Identify which cell holds the provided text, then report its (x, y) central coordinate. 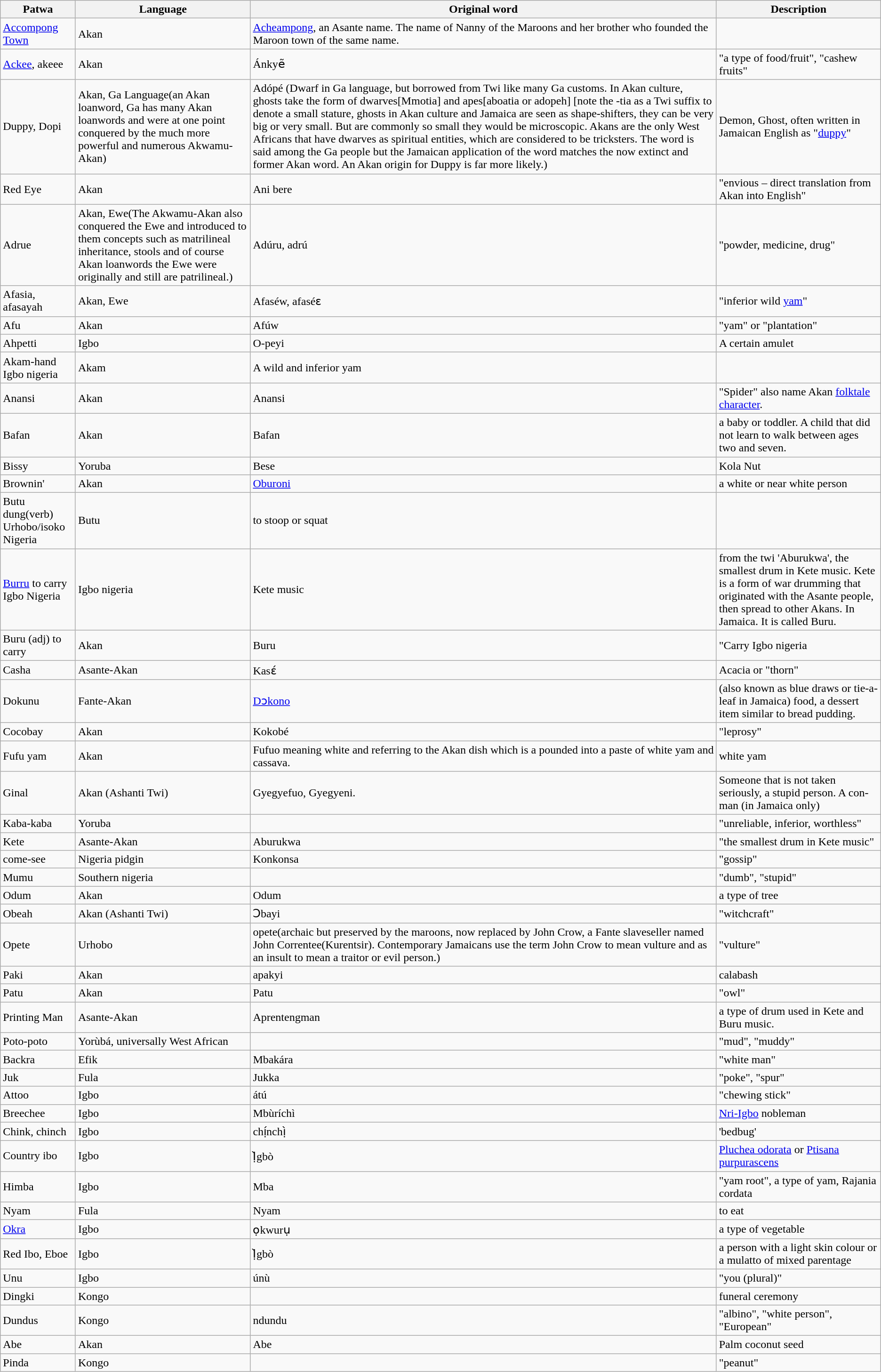
Someone that is not taken seriously, a stupid person. A con-man (in Jamaica only) (798, 793)
Dingki (38, 1296)
Kaba-kaba (38, 824)
Kete (38, 842)
"gossip" (798, 859)
Fufuo meaning white and referring to the Akan dish which is a pounded into a paste of white yam and cassava. (483, 756)
funeral ceremony (798, 1296)
Kokobé (483, 731)
come-see (38, 859)
Pluchea odorata or Ptisana purpurascens (798, 1156)
Ánkyẽ (483, 64)
Red Ibo, Eboe (38, 1254)
Red Eye (38, 189)
Kete music (483, 589)
"the smallest drum in Kete music" (798, 842)
ọkwurụ (483, 1229)
Konkonsa (483, 859)
Ɔbayi (483, 914)
Akan, Ewe (163, 301)
Country ibo (38, 1156)
Kasɛ́ (483, 670)
Palm coconut seed (798, 1345)
Buru (483, 646)
Dundus (38, 1321)
"a type of food/fruit", "cashew fruits" (798, 64)
O-peyi (483, 343)
Afu (38, 325)
A wild and inferior yam (483, 367)
Aprentengman (483, 1018)
Akam-handIgbo nigeria (38, 367)
chị́nchị̀ (483, 1131)
átú (483, 1095)
"envious – direct translation from Akan into English" (798, 189)
Chink, chinch (38, 1131)
Jukka (483, 1077)
Afasia, afasayah (38, 301)
Brownin' (38, 484)
Dokunu (38, 701)
"mud", "muddy" (798, 1042)
"you (plural)" (798, 1278)
Acheampong, an Asante name. The name of Nanny of the Maroons and her brother who founded the Maroon town of the same name. (483, 34)
Okra (38, 1229)
a white or near white person (798, 484)
"white man" (798, 1059)
Backra (38, 1059)
Fufu yam (38, 756)
Cocobay (38, 731)
"Carry Igbo nigeria (798, 646)
Duppy, Dopi (38, 127)
Akan, Ga Language(an Akan loanword, Ga has many Akan loanwords and were at one point conquered by the much more powerful and numerous Akwamu-Akan) (163, 127)
Poto-poto (38, 1042)
Afaséw, afaséɛ (483, 301)
Printing Man (38, 1018)
Akam (163, 367)
"witchcraft" (798, 914)
Adúru, adrú (483, 245)
Efik (163, 1059)
a baby or toddler. A child that did not learn to walk between ages two and seven. (798, 435)
Demon, Ghost, often written in Jamaican English as "duppy" (798, 127)
a type of vegetable (798, 1229)
a type of tree (798, 895)
Gyegyefuo, Gyegyeni. (483, 793)
Urhobo (163, 944)
Accompong Town (38, 34)
"vulture" (798, 944)
Mbùríchì (483, 1113)
"owl" (798, 993)
Butu dung(verb)Urhobo/isoko Nigeria (38, 521)
Fante-Akan (163, 701)
A certain amulet (798, 343)
ndundu (483, 1321)
white yam (798, 756)
Himba (38, 1187)
Ackee, akeee (38, 64)
Language (163, 9)
Original word (483, 9)
calabash (798, 975)
Aburukwa (483, 842)
Paki (38, 975)
"poke", "spur" (798, 1077)
Yorùbá, universally West African (163, 1042)
to eat (798, 1211)
'bedbug' (798, 1131)
Afúw (483, 325)
to stoop or squat (483, 521)
Description (798, 9)
"albino", "white person", "European" (798, 1321)
Igbo nigeria (163, 589)
Adrue (38, 245)
únù (483, 1278)
Bissy (38, 465)
Kola Nut (798, 465)
"inferior wild yam" (798, 301)
"peanut" (798, 1363)
Bese (483, 465)
Burru to carry Igbo Nigeria (38, 589)
"chewing stick" (798, 1095)
Ahpetti (38, 343)
"unreliable, inferior, worthless" (798, 824)
Oburoni (483, 484)
a type of drum used in Kete and Buru music. (798, 1018)
Acacia or "thorn" (798, 670)
Ani bere (483, 189)
Casha (38, 670)
Pinda (38, 1363)
apakyi (483, 975)
Nigeria pidgin (163, 859)
Unu (38, 1278)
Ginal (38, 793)
Buru (adj) to carry (38, 646)
Nri-Igbo nobleman (798, 1113)
Attoo (38, 1095)
"leprosy" (798, 731)
Opete (38, 944)
Southern nigeria (163, 877)
Mumu (38, 877)
Dɔkono (483, 701)
Patwa (38, 9)
"dumb", "stupid" (798, 877)
Butu (163, 521)
(also known as blue draws or tie-a-leaf in Jamaica) food, a dessert item similar to bread pudding. (798, 701)
"yam" or "plantation" (798, 325)
a person with a light skin colour or a mulatto of mixed parentage (798, 1254)
"powder, medicine, drug" (798, 245)
Juk (38, 1077)
Mbakára (483, 1059)
"Spider" also name Akan folktale character. (798, 398)
Obeah (38, 914)
Breechee (38, 1113)
"yam root", a type of yam, Rajania cordata (798, 1187)
Mba (483, 1187)
